Search for the cell housing the specified text and yield its (x, y) center coordinate. 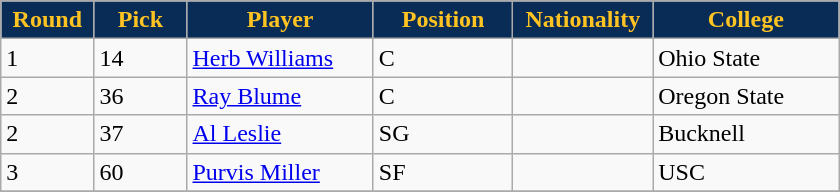
Round (48, 20)
Pick (140, 20)
14 (140, 58)
Purvis Miller (280, 172)
SG (443, 134)
Position (443, 20)
College (746, 20)
Ohio State (746, 58)
Al Leslie (280, 134)
Ray Blume (280, 96)
Oregon State (746, 96)
3 (48, 172)
Bucknell (746, 134)
37 (140, 134)
Herb Williams (280, 58)
Nationality (583, 20)
SF (443, 172)
USC (746, 172)
36 (140, 96)
1 (48, 58)
60 (140, 172)
Player (280, 20)
